Return the [x, y] coordinate for the center point of the cell that contains the specified text.  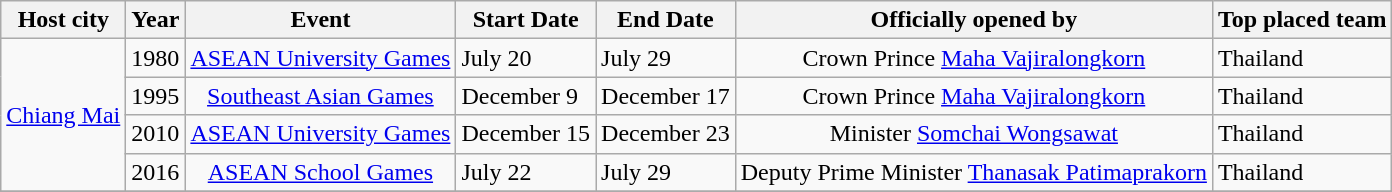
Chiang Mai [64, 115]
July 20 [526, 58]
July 22 [526, 172]
2016 [156, 172]
December 23 [666, 134]
December 17 [666, 96]
Top placed team [1302, 20]
1995 [156, 96]
December 9 [526, 96]
2010 [156, 134]
1980 [156, 58]
ASEAN School Games [320, 172]
Host city [64, 20]
Event [320, 20]
December 15 [526, 134]
End Date [666, 20]
Year [156, 20]
Southeast Asian Games [320, 96]
Deputy Prime Minister Thanasak Patimaprakorn [974, 172]
Minister Somchai Wongsawat [974, 134]
Officially opened by [974, 20]
Start Date [526, 20]
